Provide the [X, Y] coordinate of the cell's center where the given text is located.  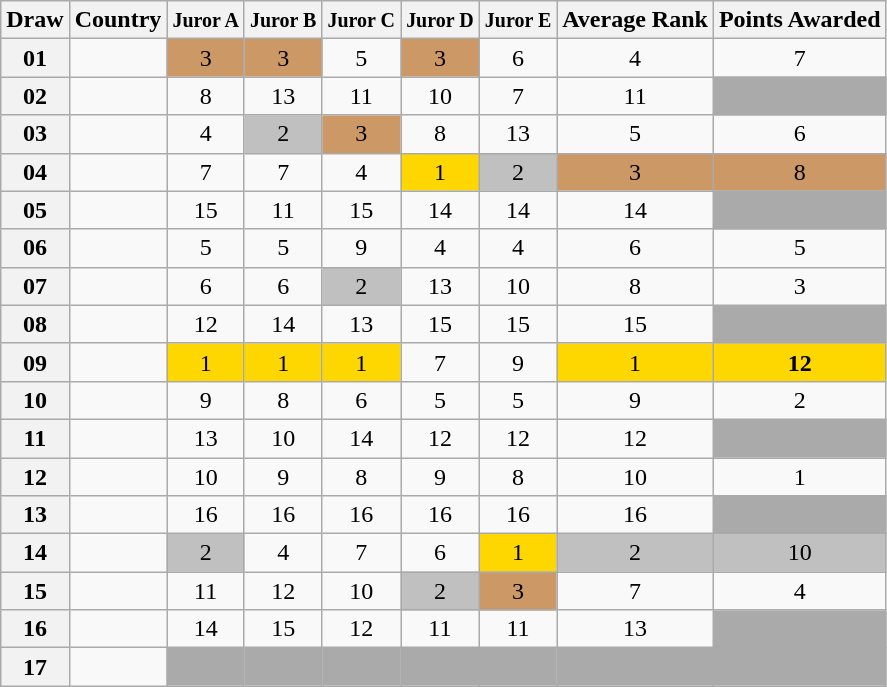
Juror E [518, 20]
05 [35, 210]
Juror B [283, 20]
Juror D [440, 20]
09 [35, 362]
02 [35, 96]
06 [35, 248]
Country [118, 20]
Juror C [362, 20]
04 [35, 172]
17 [35, 667]
Average Rank [636, 20]
Points Awarded [800, 20]
Juror A [206, 20]
08 [35, 324]
03 [35, 134]
Draw [35, 20]
01 [35, 58]
07 [35, 286]
